Determine the [X, Y] coordinate at the center of the cell enclosing the given text.  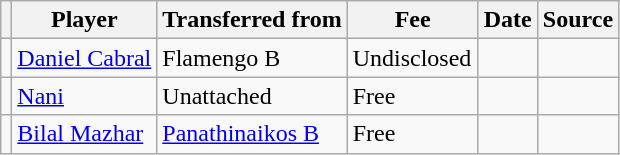
Fee [412, 20]
Source [578, 20]
Nani [84, 96]
Player [84, 20]
Transferred from [252, 20]
Flamengo B [252, 58]
Daniel Cabral [84, 58]
Panathinaikos B [252, 134]
Bilal Mazhar [84, 134]
Undisclosed [412, 58]
Unattached [252, 96]
Date [508, 20]
